Find where the given text appears and provide that cell's center as (x, y) coordinate. 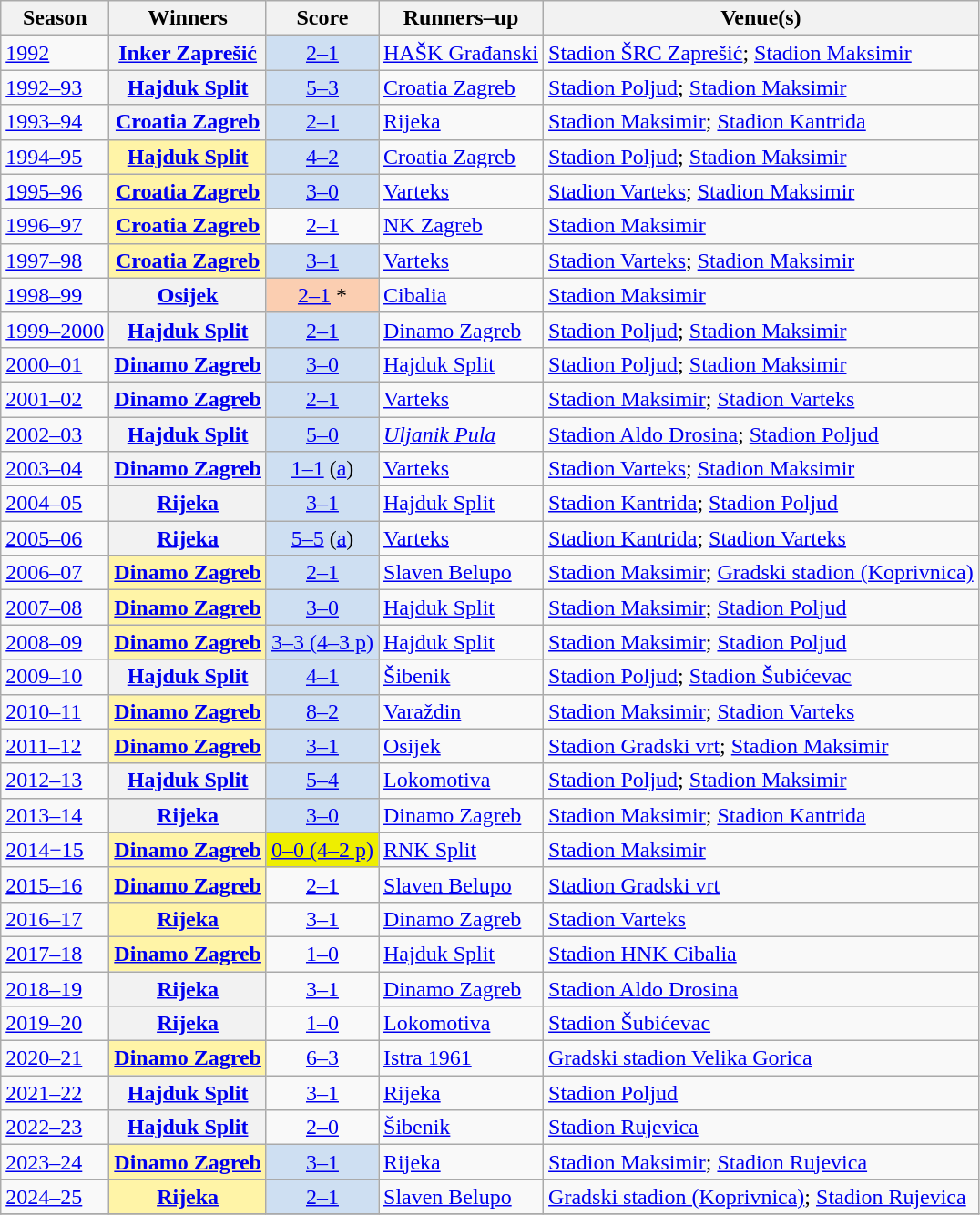
5–3 (322, 87)
5–4 (322, 781)
Stadion Maksimir; Gradski stadion (Koprivnica) (761, 573)
2020–21 (55, 1058)
2023–24 (55, 1162)
2018–19 (55, 988)
2–1 * (322, 295)
Winners (188, 18)
2004–05 (55, 504)
3–3 (4–3 p) (322, 642)
2001–02 (55, 399)
Stadion Rujevica (761, 1128)
Stadion Kantrida; Stadion Varteks (761, 538)
1–1 (a) (322, 469)
Venue(s) (761, 18)
2005–06 (55, 538)
2011–12 (55, 746)
2009–10 (55, 677)
2002–03 (55, 434)
5–5 (a) (322, 538)
2013–14 (55, 815)
1993–94 (55, 122)
2019–20 (55, 1024)
HAŠK Građanski (461, 53)
2007–08 (55, 607)
Stadion Maksimir; Stadion Rujevica (761, 1162)
Stadion Gradski vrt (761, 884)
Gradski stadion Velika Gorica (761, 1058)
1996–97 (55, 226)
Inker Zaprešić (188, 53)
2008–09 (55, 642)
2017–18 (55, 954)
RNK Split (461, 850)
Stadion Poljud; Stadion Šubićevac (761, 677)
2022–23 (55, 1128)
Cibalia (461, 295)
1997–98 (55, 260)
NK Zagreb (461, 226)
Gradski stadion (Koprivnica); Stadion Rujevica (761, 1197)
2000–01 (55, 364)
4–1 (322, 677)
6–3 (322, 1058)
Istra 1961 (461, 1058)
2024–25 (55, 1197)
Varaždin (461, 711)
1992–93 (55, 87)
Stadion Aldo Drosina (761, 988)
Uljanik Pula (461, 434)
Stadion Gradski vrt; Stadion Maksimir (761, 746)
2–0 (322, 1128)
Stadion ŠRC Zaprešić; Stadion Maksimir (761, 53)
4–2 (322, 157)
Stadion Poljud (761, 1093)
5–0 (322, 434)
Runners–up (461, 18)
Score (322, 18)
2003–04 (55, 469)
2015–16 (55, 884)
Stadion HNK Cibalia (761, 954)
1992 (55, 53)
2006–07 (55, 573)
Stadion Kantrida; Stadion Poljud (761, 504)
1999–2000 (55, 330)
Stadion Varteks (761, 919)
2016–17 (55, 919)
2021–22 (55, 1093)
2014−15 (55, 850)
Stadion Šubićevac (761, 1024)
8–2 (322, 711)
2012–13 (55, 781)
2010–11 (55, 711)
0–0 (4–2 p) (322, 850)
1998–99 (55, 295)
Stadion Aldo Drosina; Stadion Poljud (761, 434)
1994–95 (55, 157)
Season (55, 18)
1995–96 (55, 191)
